Capture the cell that displays the provided text and extract its (X, Y) central coordinate. 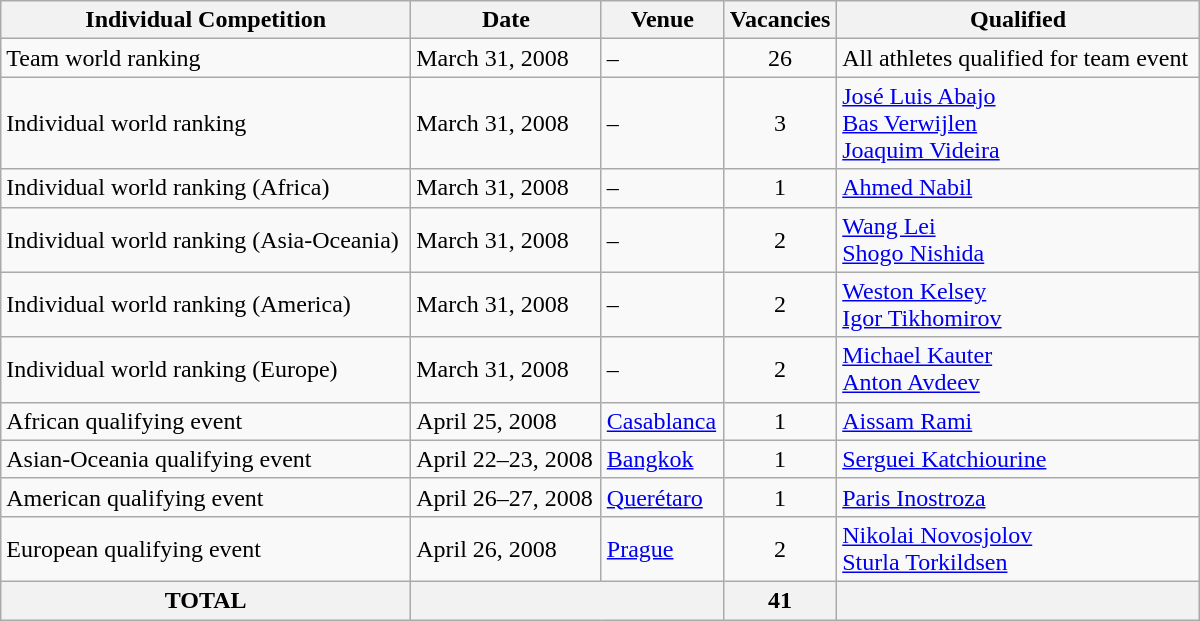
Venue (662, 20)
Aissam Rami (1018, 421)
African qualifying event (206, 421)
3 (780, 123)
Ahmed Nabil (1018, 188)
Asian-Oceania qualifying event (206, 459)
41 (780, 600)
Nikolai Novosjolov Sturla Torkildsen (1018, 548)
Casablanca (662, 421)
Michael Kauter Anton Avdeev (1018, 370)
April 22–23, 2008 (506, 459)
Individual world ranking (America) (206, 304)
Serguei Katchiourine (1018, 459)
Prague (662, 548)
Date (506, 20)
Querétaro (662, 497)
Wang Lei Shogo Nishida (1018, 240)
Individual world ranking (206, 123)
April 26, 2008 (506, 548)
All athletes qualified for team event (1018, 58)
European qualifying event (206, 548)
Bangkok (662, 459)
Individual world ranking (Africa) (206, 188)
Team world ranking (206, 58)
Individual world ranking (Asia-Oceania) (206, 240)
April 25, 2008 (506, 421)
Vacancies (780, 20)
Paris Inostroza (1018, 497)
José Luis Abajo Bas Verwijlen Joaquim Videira (1018, 123)
Individual Competition (206, 20)
Individual world ranking (Europe) (206, 370)
Weston Kelsey Igor Tikhomirov (1018, 304)
American qualifying event (206, 497)
Qualified (1018, 20)
TOTAL (206, 600)
26 (780, 58)
April 26–27, 2008 (506, 497)
